Scan for the cell matching the given text and deliver its (x, y) coordinate at center. 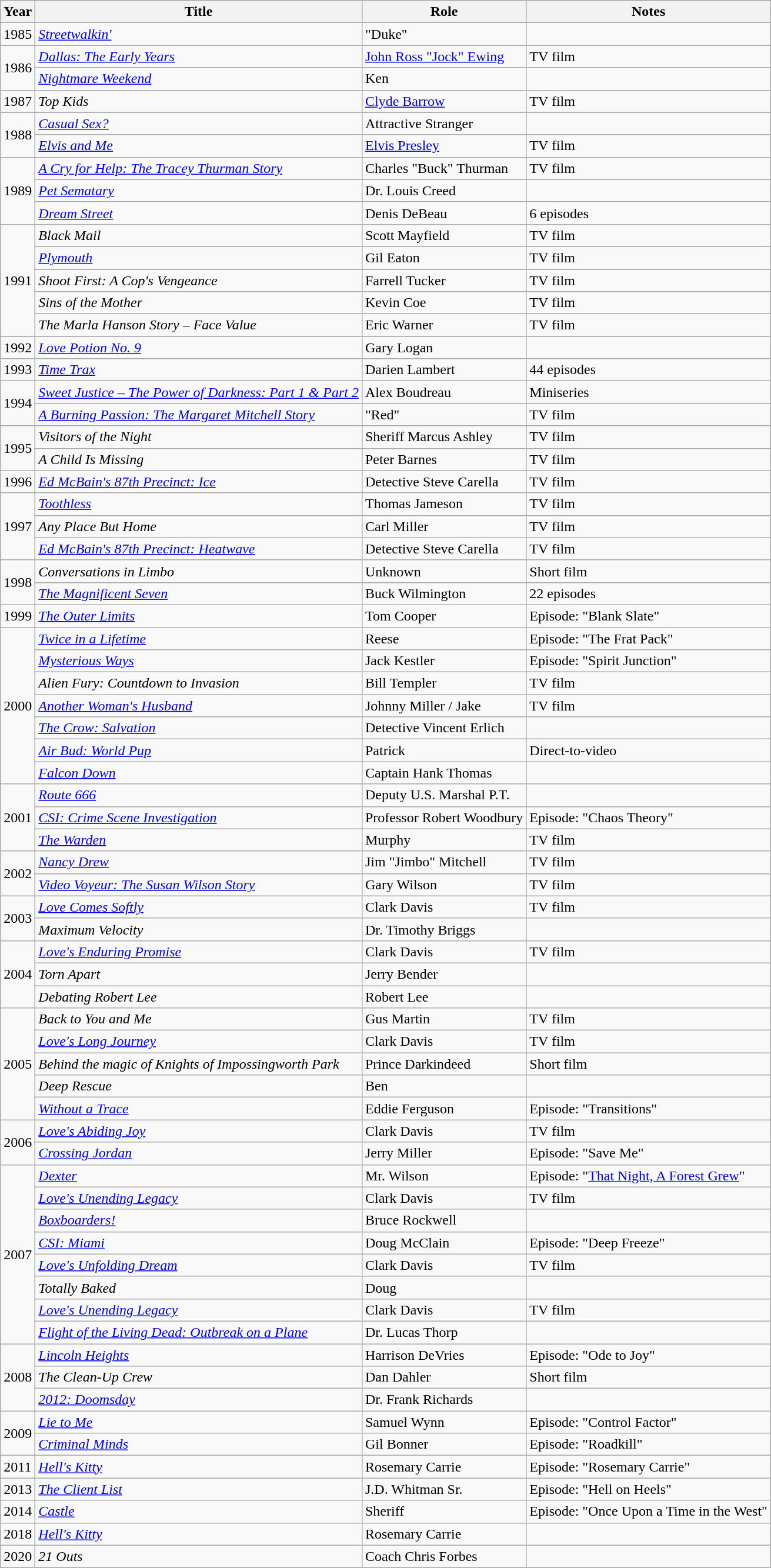
Dan Dahler (443, 1377)
Mr. Wilson (443, 1176)
1991 (18, 280)
1985 (18, 34)
A Cry for Help: The Tracey Thurman Story (199, 168)
Black Mail (199, 235)
Episode: "The Frat Pack" (649, 638)
Ed McBain's 87th Precinct: Heatwave (199, 549)
Attractive Stranger (443, 124)
The Marla Hanson Story – Face Value (199, 325)
CSI: Crime Scene Investigation (199, 818)
Flight of the Living Dead: Outbreak on a Plane (199, 1332)
Ed McBain's 87th Precinct: Ice (199, 482)
Love Comes Softly (199, 907)
Plymouth (199, 258)
2013 (18, 1489)
"Duke" (443, 34)
1992 (18, 348)
Title (199, 12)
Falcon Down (199, 773)
Alex Boudreau (443, 392)
Episode: "Rosemary Carrie" (649, 1467)
John Ross "Jock" Ewing (443, 56)
The Magnificent Seven (199, 593)
1997 (18, 526)
Top Kids (199, 101)
Episode: "Roadkill" (649, 1444)
Jerry Bender (443, 974)
1989 (18, 191)
CSI: Miami (199, 1243)
Gary Wilson (443, 885)
Gus Martin (443, 1019)
Pet Sematary (199, 191)
Maximum Velocity (199, 929)
2009 (18, 1433)
2012: Doomsday (199, 1400)
Dream Street (199, 213)
Episode: "Blank Slate" (649, 616)
Darien Lambert (443, 370)
Kevin Coe (443, 303)
Professor Robert Woodbury (443, 818)
Conversations in Limbo (199, 571)
The Crow: Salvation (199, 728)
Jerry Miller (443, 1153)
Carl Miller (443, 526)
2004 (18, 974)
J.D. Whitman Sr. (443, 1489)
1996 (18, 482)
Patrick (443, 750)
Nancy Drew (199, 862)
Torn Apart (199, 974)
Sweet Justice – The Power of Darkness: Part 1 & Part 2 (199, 392)
Gary Logan (443, 348)
Any Place But Home (199, 526)
Doug (443, 1287)
The Clean-Up Crew (199, 1377)
Visitors of the Night (199, 437)
Direct-to-video (649, 750)
Charles "Buck" Thurman (443, 168)
Nightmare Weekend (199, 79)
Another Woman's Husband (199, 706)
Buck Wilmington (443, 593)
"Red" (443, 415)
Sheriff (443, 1512)
2003 (18, 918)
Lincoln Heights (199, 1355)
Dexter (199, 1176)
Love Potion No. 9 (199, 348)
Boxboarders! (199, 1220)
2001 (18, 818)
Samuel Wynn (443, 1422)
Farrell Tucker (443, 281)
Back to You and Me (199, 1019)
2005 (18, 1064)
Love's Long Journey (199, 1042)
Captain Hank Thomas (443, 773)
A Burning Passion: The Margaret Mitchell Story (199, 415)
2007 (18, 1254)
Love's Enduring Promise (199, 952)
Elvis and Me (199, 146)
Shoot First: A Cop's Vengeance (199, 281)
Denis DeBeau (443, 213)
Unknown (443, 571)
Dr. Louis Creed (443, 191)
Episode: "Once Upon a Time in the West" (649, 1512)
Episode: "That Night, A Forest Grew" (649, 1176)
Episode: "Deep Freeze" (649, 1243)
Thomas Jameson (443, 504)
Scott Mayfield (443, 235)
Lie to Me (199, 1422)
Gil Eaton (443, 258)
Eric Warner (443, 325)
Detective Vincent Erlich (443, 728)
Reese (443, 638)
1998 (18, 582)
Sheriff Marcus Ashley (443, 437)
2014 (18, 1512)
Streetwalkin' (199, 34)
Dr. Lucas Thorp (443, 1332)
Episode: "Save Me" (649, 1153)
21 Outs (199, 1556)
2020 (18, 1556)
1987 (18, 101)
Crossing Jordan (199, 1153)
Toothless (199, 504)
Jim "Jimbo" Mitchell (443, 862)
2002 (18, 873)
The Outer Limits (199, 616)
Alien Fury: Countdown to Invasion (199, 683)
Ben (443, 1086)
Without a Trace (199, 1109)
2008 (18, 1377)
Tom Cooper (443, 616)
Love's Unfolding Dream (199, 1265)
Deep Rescue (199, 1086)
Behind the magic of Knights of Impossingworth Park (199, 1064)
Peter Barnes (443, 459)
Episode: "Hell on Heels" (649, 1489)
Episode: "Control Factor" (649, 1422)
Coach Chris Forbes (443, 1556)
Sins of the Mother (199, 303)
1999 (18, 616)
Totally Baked (199, 1287)
Ken (443, 79)
Miniseries (649, 392)
Harrison DeVries (443, 1355)
A Child Is Missing (199, 459)
Dr. Timothy Briggs (443, 929)
Dallas: The Early Years (199, 56)
Johnny Miller / Jake (443, 706)
Role (443, 12)
1988 (18, 135)
Doug McClain (443, 1243)
Gil Bonner (443, 1444)
Bruce Rockwell (443, 1220)
2018 (18, 1534)
Episode: "Chaos Theory" (649, 818)
Murphy (443, 840)
Prince Darkindeed (443, 1064)
Debating Robert Lee (199, 997)
2000 (18, 705)
Route 666 (199, 795)
22 episodes (649, 593)
Robert Lee (443, 997)
Eddie Ferguson (443, 1109)
Castle (199, 1512)
Video Voyeur: The Susan Wilson Story (199, 885)
Mysterious Ways (199, 661)
Episode: "Transitions" (649, 1109)
Year (18, 12)
44 episodes (649, 370)
Twice in a Lifetime (199, 638)
Notes (649, 12)
Episode: "Spirit Junction" (649, 661)
The Warden (199, 840)
The Client List (199, 1489)
1994 (18, 403)
6 episodes (649, 213)
Time Trax (199, 370)
2006 (18, 1142)
Air Bud: World Pup (199, 750)
1995 (18, 448)
Clyde Barrow (443, 101)
Bill Templer (443, 683)
Jack Kestler (443, 661)
1986 (18, 68)
Criminal Minds (199, 1444)
Dr. Frank Richards (443, 1400)
Deputy U.S. Marshal P.T. (443, 795)
Casual Sex? (199, 124)
Episode: "Ode to Joy" (649, 1355)
2011 (18, 1467)
1993 (18, 370)
Elvis Presley (443, 146)
Love's Abiding Joy (199, 1131)
